Identify which cell holds the provided text, then report its [x, y] central coordinate. 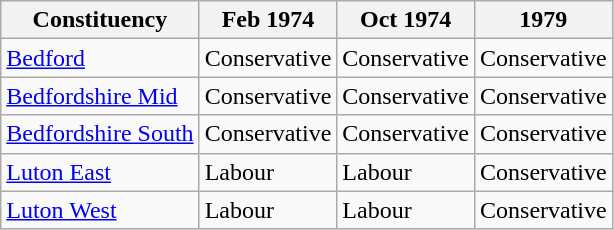
Constituency [100, 20]
Oct 1974 [406, 20]
Bedfordshire South [100, 134]
Luton West [100, 210]
1979 [544, 20]
Feb 1974 [268, 20]
Luton East [100, 172]
Bedford [100, 58]
Bedfordshire Mid [100, 96]
